Output the [x, y] coordinate of the center of the cell containing the given text.  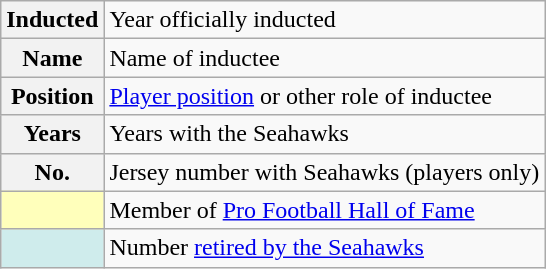
Member of Pro Football Hall of Fame [324, 210]
Position [52, 96]
Name of inductee [324, 58]
Name [52, 58]
No. [52, 172]
Player position or other role of inductee [324, 96]
Number retired by the Seahawks [324, 248]
Years with the Seahawks [324, 134]
Jersey number with Seahawks (players only) [324, 172]
Years [52, 134]
Inducted [52, 20]
Year officially inducted [324, 20]
